Determine the (X, Y) coordinate at the center of the cell enclosing the given text.  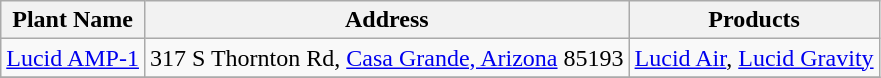
Address (386, 20)
Lucid Air, Lucid Gravity (754, 58)
317 S Thornton Rd, Casa Grande, Arizona 85193 (386, 58)
Plant Name (73, 20)
Lucid AMP-1 (73, 58)
Products (754, 20)
